Return the [x, y] coordinate for the center point of the cell that contains the specified text.  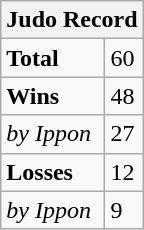
9 [124, 210]
Judo Record [72, 20]
Losses [53, 172]
60 [124, 58]
Total [53, 58]
Wins [53, 96]
48 [124, 96]
12 [124, 172]
27 [124, 134]
